For the text-containing cell, return its midpoint in [X, Y] coordinate format. 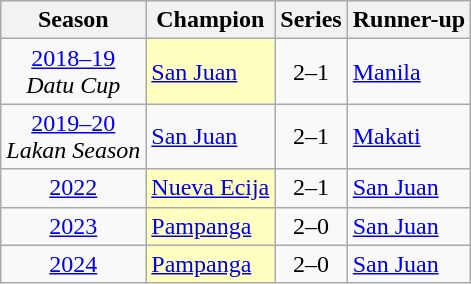
Manila [409, 72]
2024 [74, 264]
Series [311, 20]
2019–20 Lakan Season [74, 136]
2023 [74, 226]
Nueva Ecija [210, 188]
Runner-up [409, 20]
Season [74, 20]
Makati [409, 136]
Champion [210, 20]
2018–19 Datu Cup [74, 72]
2022 [74, 188]
